Provide the (X, Y) coordinate of the cell's center where the given text is located.  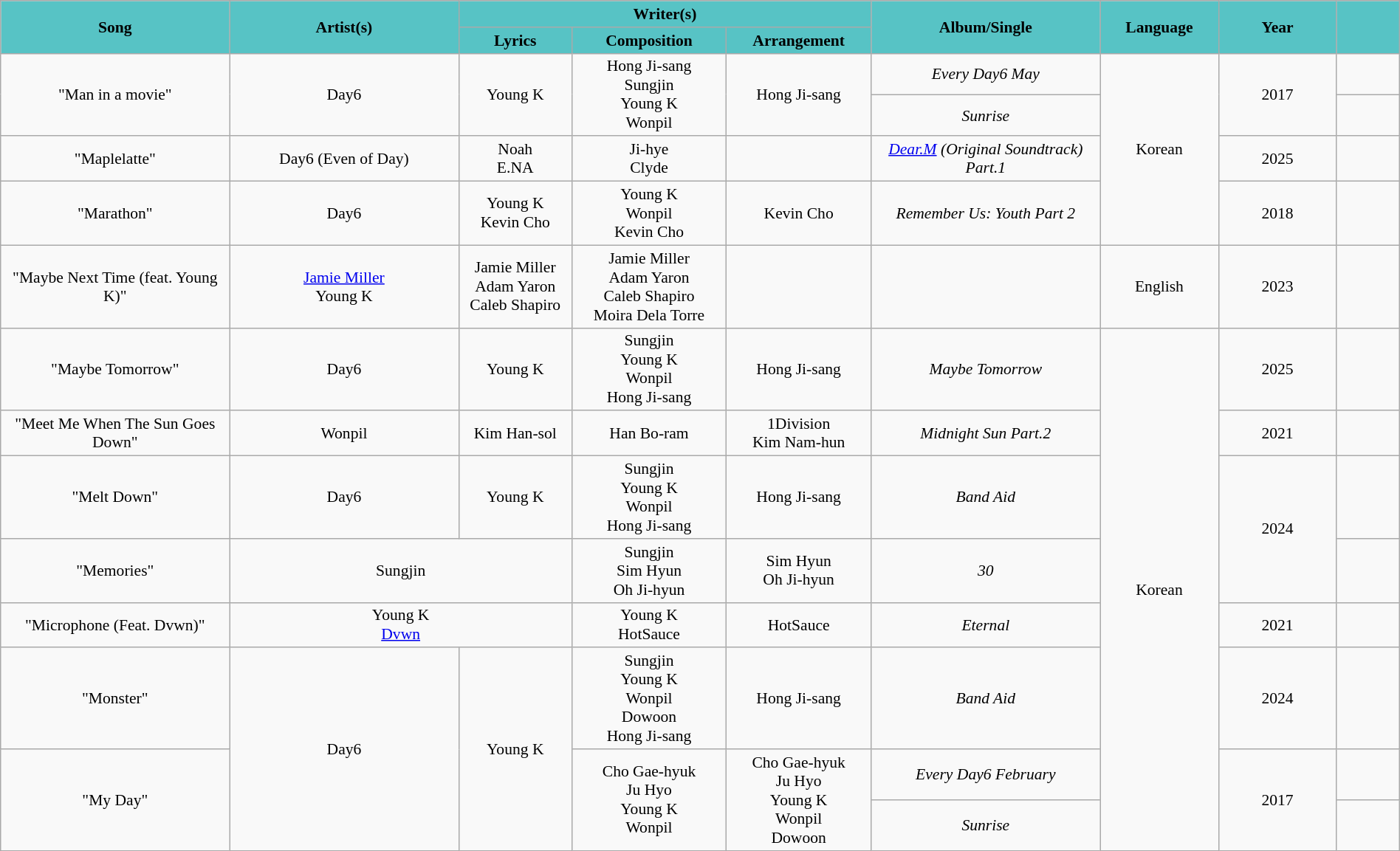
Jamie MillerYoung K (344, 286)
Kim Han-sol (515, 433)
"Microphone (Feat. Dvwn)" (115, 624)
Kevin Cho (799, 213)
English (1159, 286)
"Maybe Next Time (feat. Young K)" (115, 286)
"Meet Me When The Sun Goes Down" (115, 433)
Sim HyunOh Ji-hyun (799, 570)
Every Day6 February (986, 775)
Arrangement (799, 40)
Ji-hyeClyde (648, 158)
NoahE.NA (515, 158)
Hong Ji-sangSungjinYoung KWonpil (648, 94)
Sungjin (401, 570)
Young KDvwn (401, 624)
Album/Single (986, 27)
1DivisionKim Nam-hun (799, 433)
Composition (648, 40)
"Man in a movie" (115, 94)
Young KWonpilKevin Cho (648, 213)
Han Bo-ram (648, 433)
SungjinSim HyunOh Ji-hyun (648, 570)
Jamie MillerAdam YaronCaleb Shapiro (515, 286)
Lyrics (515, 40)
Jamie MillerAdam YaronCaleb ShapiroMoira Dela Torre (648, 286)
Remember Us: Youth Part 2 (986, 213)
"Monster" (115, 698)
30 (986, 570)
"Memories" (115, 570)
"Marathon" (115, 213)
Writer(s) (665, 14)
Cho Gae-hyukJu HyoYoung KWonpilDowoon (799, 800)
Midnight Sun Part.2 (986, 433)
Young KHotSauce (648, 624)
Every Day6 May (986, 74)
Language (1159, 27)
Year (1277, 27)
Wonpil (344, 433)
Day6 (Even of Day) (344, 158)
HotSauce (799, 624)
"Maplelatte" (115, 158)
"Maybe Tomorrow" (115, 369)
2018 (1277, 213)
Song (115, 27)
Maybe Tomorrow (986, 369)
"Melt Down" (115, 497)
SungjinYoung KWonpilDowoonHong Ji-sang (648, 698)
2023 (1277, 286)
Eternal (986, 624)
Dear.M (Original Soundtrack) Part.1 (986, 158)
Young KKevin Cho (515, 213)
Artist(s) (344, 27)
"My Day" (115, 800)
Cho Gae-hyukJu HyoYoung KWonpil (648, 800)
